Return the (x, y) coordinate for the center point of the cell that contains the specified text.  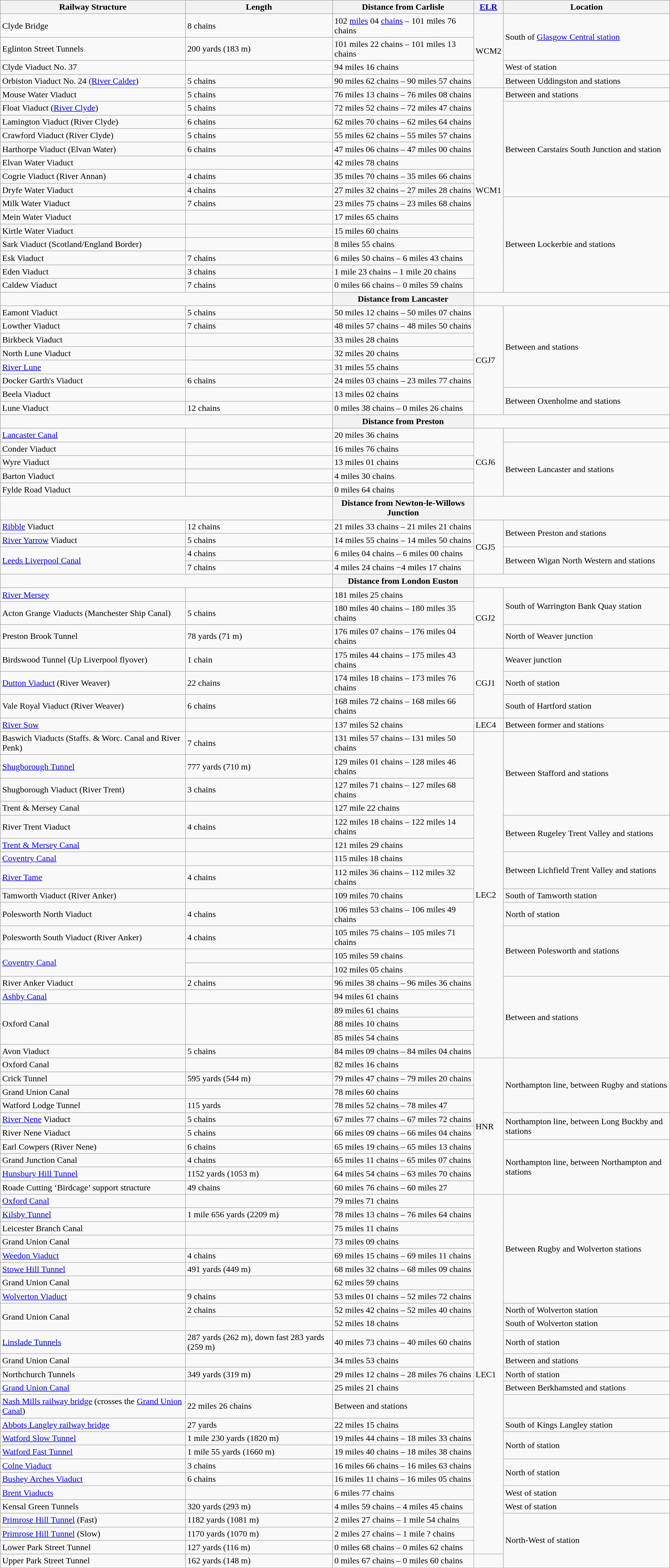
1 mile 23 chains – 1 mile 20 chains (403, 272)
33 miles 28 chains (403, 340)
78 yards (71 m) (259, 636)
Primrose Hill Tunnel (Slow) (93, 1534)
287 yards (262 m), down fast 283 yards (259 m) (259, 1342)
River Trent Viaduct (93, 827)
Lower Park Street Tunnel (93, 1547)
CGJ1 (488, 683)
Between Rugby and Wolverton stations (586, 1249)
6 miles 77 chains (403, 1493)
Lancaster Canal (93, 435)
64 miles 54 chains – 63 miles 70 chains (403, 1174)
Polesworth North Viaduct (93, 914)
Railway Structure (93, 7)
Between Lichfield Trent Valley and stations (586, 870)
Weaver junction (586, 659)
Between Carstairs South Junction and station (586, 149)
78 miles 60 chains (403, 1092)
LEC4 (488, 725)
131 miles 57 chains – 131 miles 50 chains (403, 743)
19 miles 40 chains – 18 miles 38 chains (403, 1452)
69 miles 15 chains – 69 miles 11 chains (403, 1256)
29 miles 12 chains – 28 miles 76 chains (403, 1374)
Orbiston Viaduct No. 24 (River Calder) (93, 81)
Tamworth Viaduct (River Anker) (93, 895)
Dryfe Water Viaduct (93, 190)
Northampton line, between Long Buckby and stations (586, 1126)
Crick Tunnel (93, 1078)
Between Oxenholme and stations (586, 401)
Kensal Green Tunnels (93, 1506)
101 miles 22 chains – 101 miles 13 chains (403, 49)
72 miles 52 chains – 72 miles 47 chains (403, 108)
0 miles 68 chains – 0 miles 62 chains (403, 1547)
127 yards (116 m) (259, 1547)
Between Stafford and stations (586, 773)
4 miles 59 chains – 4 miles 45 chains (403, 1506)
Location (586, 7)
Kilsby Tunnel (93, 1215)
82 miles 16 chains (403, 1065)
137 miles 52 chains (403, 725)
78 miles 52 chains – 78 miles 47 (403, 1106)
Earl Cowpers (River Nene) (93, 1146)
102 miles 05 chains (403, 970)
Distance from Lancaster (403, 299)
1182 yards (1081 m) (259, 1520)
Fylde Road Viaduct (93, 490)
35 miles 70 chains – 35 miles 66 chains (403, 176)
47 miles 06 chains – 47 miles 00 chains (403, 149)
20 miles 36 chains (403, 435)
Northampton line, between Rugby and stations (586, 1085)
Float Viaduct (River Clyde) (93, 108)
Docker Garth's Viaduct (93, 380)
122 miles 18 chains – 122 miles 14 chains (403, 827)
CGJ6 (488, 462)
6 miles 50 chains – 6 miles 43 chains (403, 258)
2 miles 27 chains – 1 mile 54 chains (403, 1520)
Shugborough Tunnel (93, 767)
Roade Cutting ‘Birdcage’ support structure (93, 1187)
50 miles 12 chains – 50 miles 07 chains (403, 312)
79 miles 47 chains – 79 miles 20 chains (403, 1078)
South of Kings Langley station (586, 1425)
73 miles 09 chains (403, 1242)
Clyde Bridge (93, 26)
19 miles 44 chains – 18 miles 33 chains (403, 1438)
Harthorpe Viaduct (Elvan Water) (93, 149)
1170 yards (1070 m) (259, 1534)
53 miles 01 chains – 52 miles 72 chains (403, 1296)
Clyde Viaduct No. 37 (93, 67)
1 chain (259, 659)
Weedon Viaduct (93, 1256)
595 yards (544 m) (259, 1078)
River Anker Viaduct (93, 983)
121 miles 29 chains (403, 845)
North-West of station (586, 1540)
175 miles 44 chains – 175 miles 43 chains (403, 659)
1 mile 55 yards (1660 m) (259, 1452)
55 miles 62 chains – 55 miles 57 chains (403, 135)
96 miles 38 chains – 96 miles 36 chains (403, 983)
22 miles 15 chains (403, 1425)
127 mile 22 chains (403, 808)
34 miles 53 chains (403, 1360)
491 yards (449 m) (259, 1269)
WCM1 (488, 190)
76 miles 13 chains – 76 miles 08 chains (403, 94)
Lowther Viaduct (93, 326)
North of Wolverton station (586, 1310)
25 miles 21 chains (403, 1388)
Between Polesworth and stations (586, 951)
112 miles 36 chains – 112 miles 32 chains (403, 877)
River Tame (93, 877)
67 miles 77 chains – 67 miles 72 chains (403, 1119)
75 miles 11 chains (403, 1228)
0 miles 38 chains – 0 miles 26 chains (403, 408)
168 miles 72 chains – 168 miles 66 chains (403, 707)
32 miles 20 chains (403, 353)
Upper Park Street Tunnel (93, 1561)
66 miles 09 chains – 66 miles 04 chains (403, 1133)
1 mile 656 yards (2209 m) (259, 1215)
78 miles 13 chains – 76 miles 64 chains (403, 1215)
127 miles 71 chains – 127 miles 68 chains (403, 790)
24 miles 03 chains – 23 miles 77 chains (403, 380)
85 miles 54 chains (403, 1038)
Between Uddingston and stations (586, 81)
89 miles 61 chains (403, 1010)
CGJ2 (488, 618)
23 miles 75 chains – 23 miles 68 chains (403, 204)
84 miles 09 chains – 84 miles 04 chains (403, 1051)
109 miles 70 chains (403, 895)
CGJ7 (488, 360)
Watford Lodge Tunnel (93, 1106)
Vale Royal Viaduct (River Weaver) (93, 707)
1 mile 230 yards (1820 m) (259, 1438)
South of Hartford station (586, 707)
40 miles 73 chains – 40 miles 60 chains (403, 1342)
Stowe Hill Tunnel (93, 1269)
102 miles 04 chains – 101 miles 76 chains (403, 26)
WCM2 (488, 51)
Hunsbury Hill Tunnel (93, 1174)
Between Wigan North Western and stations (586, 560)
River Mersey (93, 594)
South of Tamworth station (586, 895)
14 miles 55 chains – 14 miles 50 chains (403, 540)
Polesworth South Viaduct (River Anker) (93, 937)
South of Warrington Bank Quay station (586, 606)
181 miles 25 chains (403, 594)
94 miles 16 chains (403, 67)
16 miles 66 chains – 16 miles 63 chains (403, 1466)
Birkbeck Viaduct (93, 340)
Barton Viaduct (93, 476)
Between Preston and stations (586, 533)
27 miles 32 chains – 27 miles 28 chains (403, 190)
8 chains (259, 26)
115 yards (259, 1106)
94 miles 61 chains (403, 997)
Between Lancaster and stations (586, 469)
River Yarrow Viaduct (93, 540)
Lamington Viaduct (River Clyde) (93, 122)
129 miles 01 chains – 128 miles 46 chains (403, 767)
South of Glasgow Central station (586, 37)
2 miles 27 chains – 1 mile ? chains (403, 1534)
60 miles 76 chains – 60 miles 27 (403, 1187)
Avon Viaduct (93, 1051)
320 yards (293 m) (259, 1506)
Preston Brook Tunnel (93, 636)
Kirtle Water Viaduct (93, 231)
Sark Viaduct (Scotland/England Border) (93, 244)
Milk Water Viaduct (93, 204)
0 miles 67 chains – 0 miles 60 chains (403, 1561)
88 miles 10 chains (403, 1024)
90 miles 62 chains – 90 miles 57 chains (403, 81)
Eglinton Street Tunnels (93, 49)
LEC2 (488, 895)
Northampton line, between Northampton and stations (586, 1167)
115 miles 18 chains (403, 859)
13 miles 02 chains (403, 394)
31 miles 55 chains (403, 367)
Watford Slow Tunnel (93, 1438)
49 chains (259, 1187)
52 miles 18 chains (403, 1324)
Grand Junction Canal (93, 1160)
Distance from London Euston (403, 581)
200 yards (183 m) (259, 49)
79 miles 71 chains (403, 1201)
Esk Viaduct (93, 258)
Between Berkhamsted and stations (586, 1388)
Colne Viaduct (93, 1466)
777 yards (710 m) (259, 767)
Conder Viaduct (93, 449)
0 miles 64 chains (403, 490)
106 miles 53 chains – 106 miles 49 chains (403, 914)
4 miles 24 chains −4 miles 17 chains (403, 567)
Ashby Canal (93, 997)
Distance from Newton-le-Willows Junction (403, 508)
Elvan Water Viaduct (93, 162)
Nash Mills railway bridge (crosses the Grand Union Canal) (93, 1406)
Eamont Viaduct (93, 312)
42 miles 78 chains (403, 162)
Acton Grange Viaducts (Manchester Ship Canal) (93, 613)
105 miles 75 chains – 105 miles 71 chains (403, 937)
ELR (488, 7)
22 miles 26 chains (259, 1406)
21 miles 33 chains – 21 miles 21 chains (403, 526)
65 miles 11 chains – 65 miles 07 chains (403, 1160)
Abbots Langley railway bridge (93, 1425)
Ribble Viaduct (93, 526)
22 chains (259, 683)
Bushey Arches Viaduct (93, 1479)
4 miles 30 chains (403, 476)
8 miles 55 chains (403, 244)
Between former and stations (586, 725)
48 miles 57 chains – 48 miles 50 chains (403, 326)
17 miles 65 chains (403, 217)
Linslade Tunnels (93, 1342)
62 miles 59 chains (403, 1283)
6 miles 04 chains – 6 miles 00 chains (403, 554)
Northchurch Tunnels (93, 1374)
HNR (488, 1126)
Primrose Hill Tunnel (Fast) (93, 1520)
174 miles 18 chains – 173 miles 76 chains (403, 683)
16 miles 11 chains – 16 miles 05 chains (403, 1479)
62 miles 70 chains – 62 miles 64 chains (403, 122)
27 yards (259, 1425)
65 miles 19 chains – 65 miles 13 chains (403, 1146)
Mouse Water Viaduct (93, 94)
180 miles 40 chains – 180 miles 35 chains (403, 613)
349 yards (319 m) (259, 1374)
CGJ5 (488, 547)
River Lune (93, 367)
Beela Viaduct (93, 394)
Baswich Viaducts (Staffs. & Worc. Canal and River Penk) (93, 743)
Dutton Viaduct (River Weaver) (93, 683)
Shugborough Viaduct (River Trent) (93, 790)
Birdswood Tunnel (Up Liverpool flyover) (93, 659)
Crawford Viaduct (River Clyde) (93, 135)
LEC1 (488, 1374)
Cogrie Viaduct (River Annan) (93, 176)
9 chains (259, 1296)
13 miles 01 chains (403, 462)
Wyre Viaduct (93, 462)
Watford Fast Tunnel (93, 1452)
162 yards (148 m) (259, 1561)
South of Wolverton station (586, 1324)
North of Weaver junction (586, 636)
0 miles 66 chains – 0 miles 59 chains (403, 285)
Wolverton Viaduct (93, 1296)
River Sow (93, 725)
16 miles 76 chains (403, 449)
Distance from Carlisle (403, 7)
Between Lockerbie and stations (586, 244)
Leeds Liverpool Canal (93, 560)
68 miles 32 chains – 68 miles 09 chains (403, 1269)
Brent Viaducts (93, 1493)
176 miles 07 chains – 176 miles 04 chains (403, 636)
Between Rugeley Trent Valley and stations (586, 833)
Length (259, 7)
Lune Viaduct (93, 408)
North Lune Viaduct (93, 353)
105 miles 59 chains (403, 956)
Leicester Branch Canal (93, 1228)
Eden Viaduct (93, 272)
1152 yards (1053 m) (259, 1174)
15 miles 60 chains (403, 231)
Caldew Viaduct (93, 285)
Distance from Preston (403, 422)
52 miles 42 chains – 52 miles 40 chains (403, 1310)
Mein Water Viaduct (93, 217)
